Return the [X, Y] coordinate for the center point of the cell that contains the specified text.  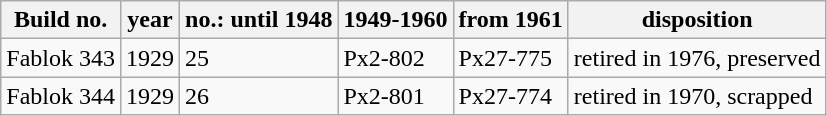
year [150, 20]
from 1961 [510, 20]
Px2-802 [396, 58]
Fablok 343 [61, 58]
Px27-775 [510, 58]
26 [259, 96]
no.: until 1948 [259, 20]
retired in 1976, preserved [697, 58]
Px27-774 [510, 96]
retired in 1970, scrapped [697, 96]
Fablok 344 [61, 96]
1949-1960 [396, 20]
disposition [697, 20]
Px2-801 [396, 96]
25 [259, 58]
Build no. [61, 20]
